Find where the given text appears and provide that cell's center as [X, Y] coordinate. 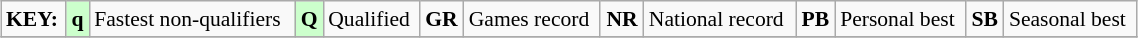
PB [816, 19]
Fastest non-qualifiers [192, 19]
Personal best [900, 19]
GR [442, 19]
q [78, 19]
Seasonal best [1070, 19]
Qualified [371, 19]
KEY: [34, 19]
SB [985, 19]
Q [309, 19]
NR [622, 19]
Games record [532, 19]
National record [720, 19]
